Locate the cell with the specified text and output its (X, Y) center coordinate. 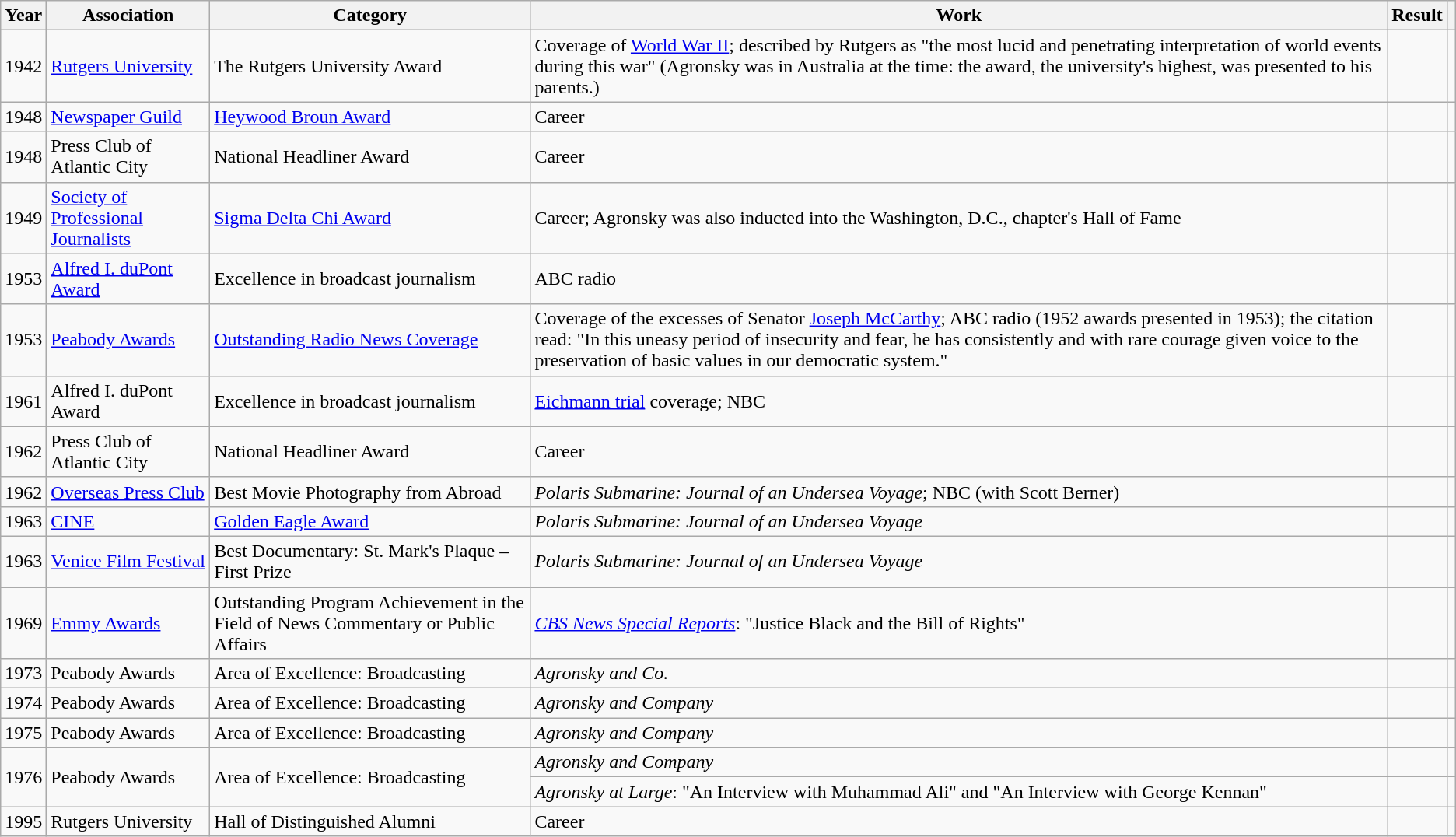
1976 (23, 777)
Work (959, 16)
Result (1417, 16)
1961 (23, 401)
1995 (23, 821)
Society of Professional Journalists (128, 218)
Venice Film Festival (128, 562)
Outstanding Radio News Coverage (370, 340)
Category (370, 16)
The Rutgers University Award (370, 66)
1974 (23, 703)
Agronsky and Co. (959, 674)
1973 (23, 674)
Emmy Awards (128, 622)
Best Documentary: St. Mark's Plaque – First Prize (370, 562)
1975 (23, 733)
1949 (23, 218)
Outstanding Program Achievement in the Field of News Commentary or Public Affairs (370, 622)
Overseas Press Club (128, 492)
CINE (128, 521)
1969 (23, 622)
Heywood Broun Award (370, 117)
Year (23, 16)
Sigma Delta Chi Award (370, 218)
Polaris Submarine: Journal of an Undersea Voyage; NBC (with Scott Berner) (959, 492)
Eichmann trial coverage; NBC (959, 401)
Best Movie Photography from Abroad (370, 492)
ABC radio (959, 278)
Association (128, 16)
Agronsky at Large: "An Interview with Muhammad Ali" and "An Interview with George Kennan" (959, 792)
Hall of Distinguished Alumni (370, 821)
1942 (23, 66)
Career; Agronsky was also inducted into the Washington, D.C., chapter's Hall of Fame (959, 218)
Newspaper Guild (128, 117)
Golden Eagle Award (370, 521)
CBS News Special Reports: "Justice Black and the Bill of Rights" (959, 622)
